Search for the cell housing the specified text and yield its (x, y) center coordinate. 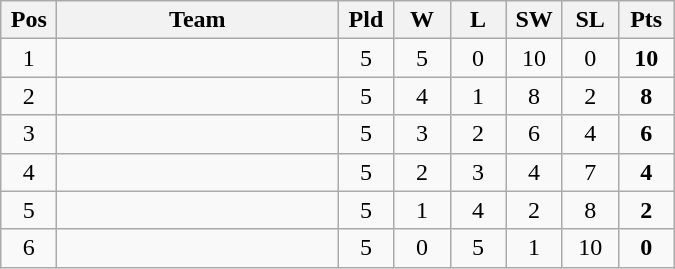
Pos (29, 20)
Team (198, 20)
Pld (366, 20)
SL (590, 20)
L (478, 20)
7 (590, 172)
W (422, 20)
Pts (646, 20)
SW (534, 20)
